Determine the (x, y) coordinate at the center of the cell enclosing the given text.  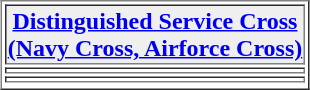
Distinguished Service Cross(Navy Cross, Airforce Cross) (156, 34)
